From the cell containing the given text, extract its center point as [X, Y] coordinate. 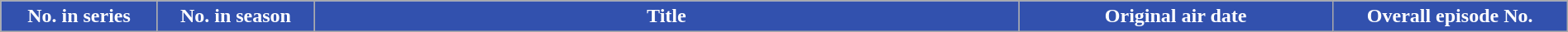
No. in series [79, 16]
No. in season [235, 16]
Title [667, 16]
Overall episode No. [1450, 16]
Original air date [1176, 16]
